Pinpoint the cell where the given text exists, returning its (X, Y) midpoint coordinate. 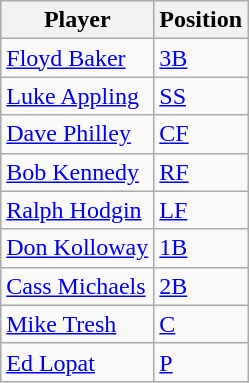
Mike Tresh (78, 324)
LF (201, 210)
Dave Philley (78, 134)
P (201, 362)
2B (201, 286)
Ed Lopat (78, 362)
Bob Kennedy (78, 172)
Cass Michaels (78, 286)
Luke Appling (78, 96)
Position (201, 20)
Don Kolloway (78, 248)
Ralph Hodgin (78, 210)
Player (78, 20)
Floyd Baker (78, 58)
CF (201, 134)
3B (201, 58)
1B (201, 248)
C (201, 324)
SS (201, 96)
RF (201, 172)
